Determine the [X, Y] coordinate at the center of the cell enclosing the given text.  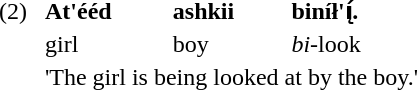
boy [230, 44]
girl [106, 44]
